Determine the (X, Y) coordinate at the center of the cell enclosing the given text.  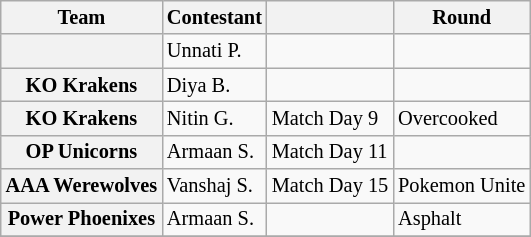
Diya B. (214, 85)
Team (82, 17)
Pokemon Unite (462, 186)
Asphalt (462, 219)
Match Day 15 (330, 186)
Vanshaj S. (214, 186)
Match Day 9 (330, 118)
Round (462, 17)
Nitin G. (214, 118)
OP Unicorns (82, 152)
AAA Werewolves (82, 186)
Contestant (214, 17)
Unnati P. (214, 51)
Overcooked (462, 118)
Power Phoenixes (82, 219)
Match Day 11 (330, 152)
